Determine the (X, Y) coordinate at the center of the cell enclosing the given text.  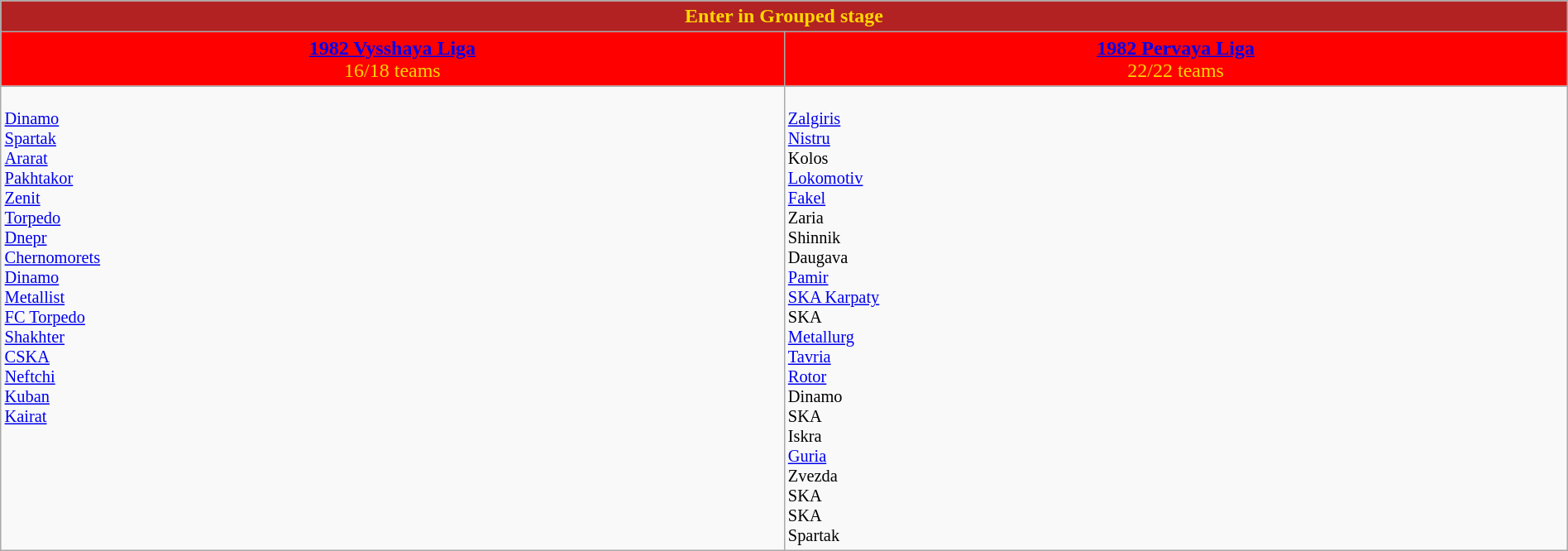
Dinamo Spartak Ararat Pakhtakor Zenit Torpedo Dnepr Chernomorets Dinamo Metallist FC Torpedo Shakhter CSKA Neftchi Kuban Kairat (392, 319)
1982 Vysshaya Liga16/18 teams (392, 60)
Enter in Grouped stage (784, 17)
1982 Pervaya Liga22/22 teams (1176, 60)
